Extract the [X, Y] coordinate from the center of the cell holding the provided text.  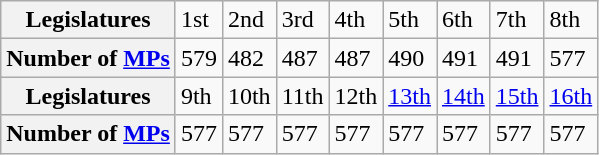
1st [198, 20]
11th [302, 96]
15th [517, 96]
5th [410, 20]
6th [463, 20]
3rd [302, 20]
490 [410, 58]
12th [356, 96]
482 [249, 58]
579 [198, 58]
16th [571, 96]
4th [356, 20]
10th [249, 96]
8th [571, 20]
7th [517, 20]
2nd [249, 20]
13th [410, 96]
9th [198, 96]
14th [463, 96]
